Return (X, Y) of the center of cell containing provided text 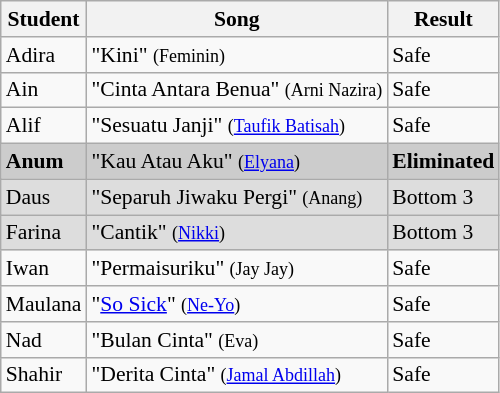
"Kini" (Feminin) (236, 55)
Anum (44, 162)
"Cinta Antara Benua" (Arni Nazira) (236, 90)
Shahir (44, 375)
Maulana (44, 304)
Iwan (44, 269)
"So Sick" (Ne-Yo) (236, 304)
"Permaisuriku" (Jay Jay) (236, 269)
"Sesuatu Janji" (Taufik Batisah) (236, 126)
Farina (44, 233)
"Kau Atau Aku" (Elyana) (236, 162)
"Bulan Cinta" (Eva) (236, 340)
Adira (44, 55)
Student (44, 19)
Song (236, 19)
Ain (44, 90)
Alif (44, 126)
"Cantik" (Nikki) (236, 233)
Nad (44, 340)
Daus (44, 197)
Result (443, 19)
Eliminated (443, 162)
"Separuh Jiwaku Pergi" (Anang) (236, 197)
"Derita Cinta" (Jamal Abdillah) (236, 375)
